Return the [X, Y] coordinate for the center point of the cell that contains the specified text.  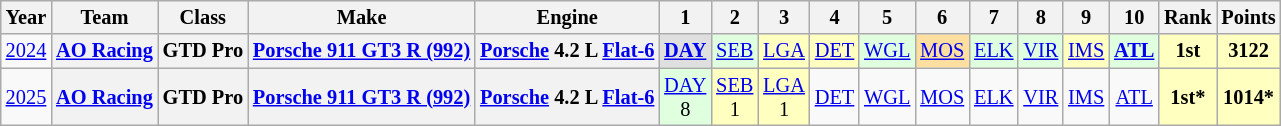
DAY [685, 51]
1 [685, 17]
1st [1188, 51]
3 [784, 17]
DAY8 [685, 97]
1st* [1188, 97]
2024 [26, 51]
Team [104, 17]
8 [1040, 17]
2 [734, 17]
10 [1134, 17]
Points [1248, 17]
6 [942, 17]
LGA1 [784, 97]
2025 [26, 97]
Engine [567, 17]
Make [362, 17]
Class [203, 17]
LGA [784, 51]
SEB [734, 51]
9 [1086, 17]
3122 [1248, 51]
7 [994, 17]
5 [887, 17]
4 [834, 17]
Year [26, 17]
Rank [1188, 17]
SEB1 [734, 97]
1014* [1248, 97]
